Output the (X, Y) coordinate of the center of the cell containing the given text.  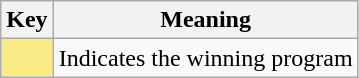
Indicates the winning program (206, 58)
Meaning (206, 20)
Key (27, 20)
